Search for the cell housing the specified text and yield its [x, y] center coordinate. 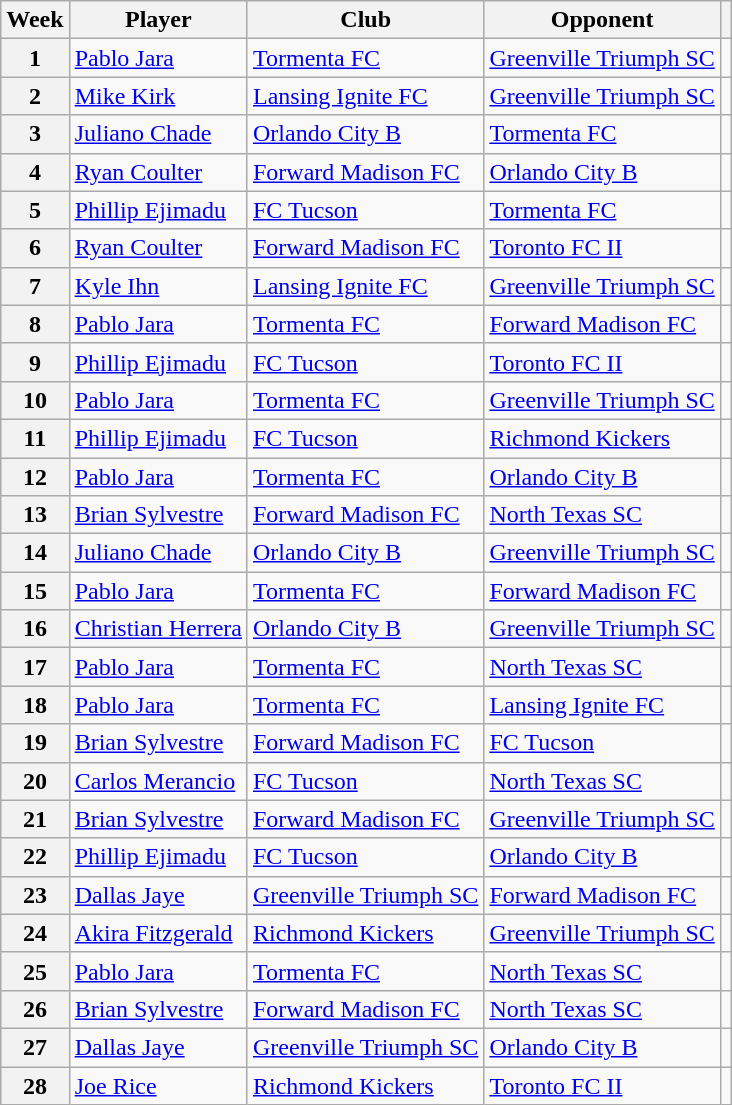
Kyle Ihn [158, 286]
17 [35, 667]
26 [35, 1009]
Christian Herrera [158, 629]
13 [35, 515]
25 [35, 971]
Player [158, 20]
19 [35, 743]
10 [35, 400]
6 [35, 248]
9 [35, 362]
23 [35, 895]
4 [35, 172]
21 [35, 819]
Joe Rice [158, 1085]
Week [35, 20]
16 [35, 629]
18 [35, 705]
Opponent [602, 20]
5 [35, 210]
3 [35, 134]
Carlos Merancio [158, 781]
2 [35, 96]
15 [35, 591]
Mike Kirk [158, 96]
27 [35, 1047]
12 [35, 477]
22 [35, 857]
20 [35, 781]
8 [35, 324]
1 [35, 58]
11 [35, 438]
Club [365, 20]
Akira Fitzgerald [158, 933]
24 [35, 933]
14 [35, 553]
28 [35, 1085]
7 [35, 286]
